Output the [X, Y] coordinate of the center of the cell containing the given text.  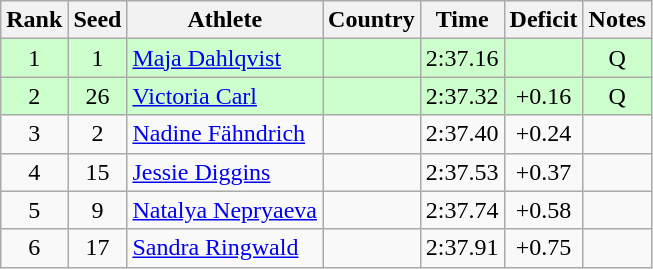
9 [98, 210]
Deficit [544, 20]
+0.37 [544, 172]
Natalya Nepryaeva [225, 210]
+0.24 [544, 134]
2:37.32 [462, 96]
2:37.53 [462, 172]
+0.58 [544, 210]
15 [98, 172]
Country [372, 20]
Jessie Diggins [225, 172]
2:37.40 [462, 134]
6 [34, 248]
Seed [98, 20]
5 [34, 210]
2:37.91 [462, 248]
4 [34, 172]
+0.16 [544, 96]
Maja Dahlqvist [225, 58]
26 [98, 96]
+0.75 [544, 248]
Athlete [225, 20]
3 [34, 134]
Sandra Ringwald [225, 248]
17 [98, 248]
Rank [34, 20]
2:37.74 [462, 210]
Notes [617, 20]
2:37.16 [462, 58]
Nadine Fähndrich [225, 134]
Time [462, 20]
Victoria Carl [225, 96]
